Capture the cell that displays the provided text and extract its [x, y] central coordinate. 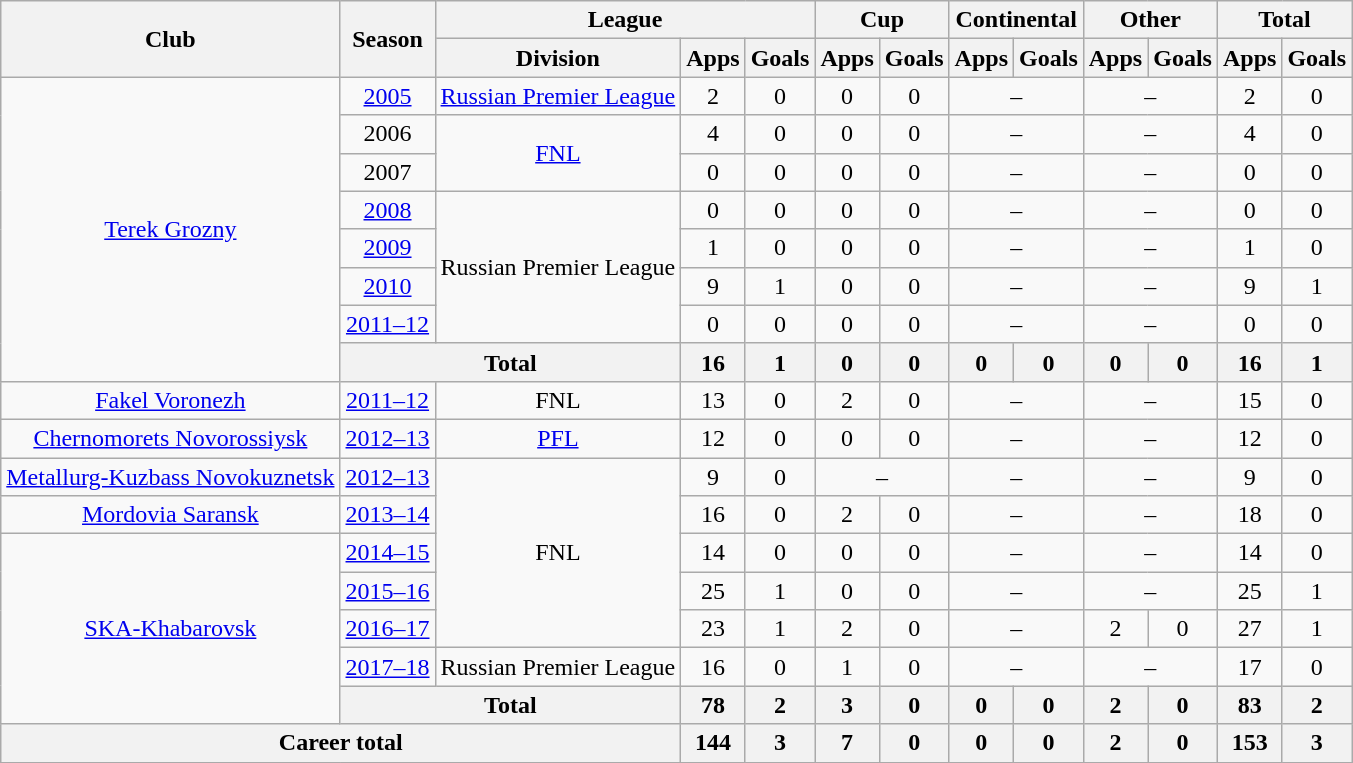
2007 [388, 172]
18 [1249, 515]
15 [1249, 400]
Division [558, 58]
2009 [388, 248]
2014–15 [388, 553]
Career total [341, 743]
2017–18 [388, 667]
League [625, 20]
Club [170, 39]
78 [713, 705]
Fakel Voronezh [170, 400]
2010 [388, 286]
2016–17 [388, 629]
153 [1249, 743]
2008 [388, 210]
23 [713, 629]
13 [713, 400]
7 [847, 743]
Continental [1016, 20]
144 [713, 743]
2005 [388, 96]
2015–16 [388, 591]
2013–14 [388, 515]
Cup [882, 20]
PFL [558, 438]
83 [1249, 705]
17 [1249, 667]
Mordovia Saransk [170, 515]
Metallurg-Kuzbass Novokuznetsk [170, 477]
SKA-Khabarovsk [170, 629]
2006 [388, 134]
Season [388, 39]
Terek Grozny [170, 229]
27 [1249, 629]
Chernomorets Novorossiysk [170, 438]
Other [1150, 20]
